Detect which cell encompasses the target text, then output its (x, y) center coordinate. 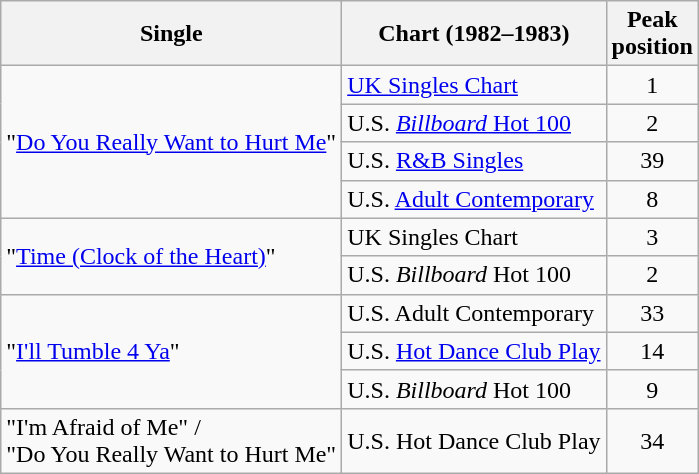
Chart (1982–1983) (474, 34)
U.S. R&B Singles (474, 161)
39 (652, 161)
34 (652, 440)
"Time (Clock of the Heart)" (172, 256)
14 (652, 351)
33 (652, 313)
"I'm Afraid of Me" / "Do You Really Want to Hurt Me" (172, 440)
1 (652, 85)
"Do You Really Want to Hurt Me" (172, 142)
Single (172, 34)
Peakposition (652, 34)
"I'll Tumble 4 Ya" (172, 351)
9 (652, 389)
3 (652, 237)
8 (652, 199)
